Identify which cell holds the provided text, then report its [x, y] central coordinate. 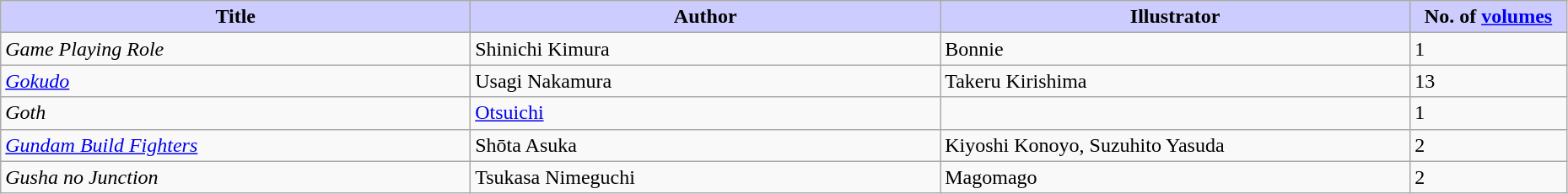
Illustrator [1176, 17]
Kiyoshi Konoyo, Suzuhito Yasuda [1176, 145]
Usagi Nakamura [705, 81]
Takeru Kirishima [1176, 81]
Game Playing Role [236, 49]
No. of volumes [1489, 17]
Gundam Build Fighters [236, 145]
Otsuichi [705, 113]
Author [705, 17]
Tsukasa Nimeguchi [705, 177]
13 [1489, 81]
Goth [236, 113]
Magomago [1176, 177]
Gokudo [236, 81]
Shōta Asuka [705, 145]
Title [236, 17]
Shinichi Kimura [705, 49]
Gusha no Junction [236, 177]
Bonnie [1176, 49]
